Provide the [x, y] coordinate of the cell's center where the given text is located.  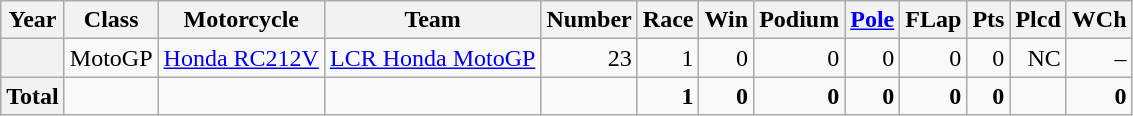
MotoGP [111, 58]
Pts [988, 20]
Class [111, 20]
23 [589, 58]
NC [1038, 58]
FLap [934, 20]
Motorcycle [241, 20]
Number [589, 20]
Year [33, 20]
Win [726, 20]
Total [33, 96]
– [1099, 58]
Honda RC212V [241, 58]
Plcd [1038, 20]
Race [668, 20]
WCh [1099, 20]
Pole [872, 20]
Team [432, 20]
Podium [800, 20]
LCR Honda MotoGP [432, 58]
